Capture the cell that displays the provided text and extract its [X, Y] central coordinate. 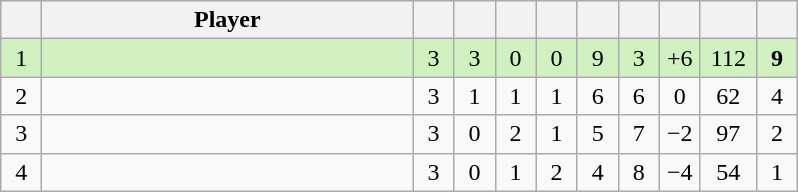
Player [228, 20]
54 [728, 172]
+6 [680, 58]
62 [728, 96]
−2 [680, 134]
5 [598, 134]
112 [728, 58]
8 [638, 172]
7 [638, 134]
97 [728, 134]
−4 [680, 172]
